Scan for the cell matching the given text and deliver its (X, Y) coordinate at center. 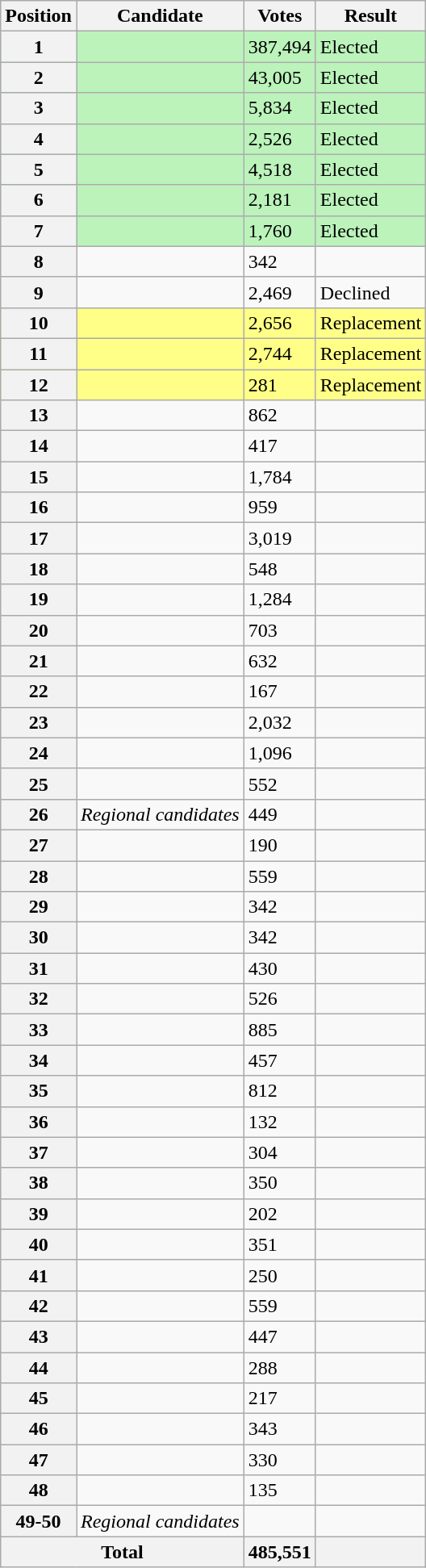
350 (279, 1183)
1,096 (279, 753)
959 (279, 508)
31 (39, 968)
430 (279, 968)
36 (39, 1122)
351 (279, 1244)
2,181 (279, 200)
217 (279, 1399)
132 (279, 1122)
21 (39, 661)
526 (279, 999)
3,019 (279, 538)
1,760 (279, 231)
11 (39, 353)
37 (39, 1152)
304 (279, 1152)
2 (39, 77)
17 (39, 538)
26 (39, 814)
167 (279, 692)
703 (279, 630)
885 (279, 1030)
447 (279, 1336)
Position (39, 16)
2,032 (279, 722)
250 (279, 1275)
13 (39, 416)
44 (39, 1368)
4,518 (279, 169)
28 (39, 876)
14 (39, 446)
29 (39, 907)
2,656 (279, 323)
25 (39, 784)
457 (279, 1060)
45 (39, 1399)
33 (39, 1030)
Total (123, 1552)
190 (279, 845)
41 (39, 1275)
Votes (279, 16)
485,551 (279, 1552)
417 (279, 446)
2,526 (279, 139)
40 (39, 1244)
19 (39, 600)
343 (279, 1429)
330 (279, 1460)
548 (279, 569)
387,494 (279, 47)
2,744 (279, 353)
30 (39, 938)
Declined (370, 292)
1 (39, 47)
812 (279, 1091)
9 (39, 292)
2,469 (279, 292)
15 (39, 477)
20 (39, 630)
24 (39, 753)
38 (39, 1183)
288 (279, 1368)
Result (370, 16)
135 (279, 1491)
449 (279, 814)
32 (39, 999)
4 (39, 139)
18 (39, 569)
47 (39, 1460)
42 (39, 1306)
552 (279, 784)
1,784 (279, 477)
632 (279, 661)
5,834 (279, 108)
43 (39, 1336)
5 (39, 169)
27 (39, 845)
34 (39, 1060)
16 (39, 508)
862 (279, 416)
8 (39, 261)
10 (39, 323)
49-50 (39, 1521)
12 (39, 385)
43,005 (279, 77)
3 (39, 108)
7 (39, 231)
48 (39, 1491)
281 (279, 385)
6 (39, 200)
23 (39, 722)
1,284 (279, 600)
22 (39, 692)
35 (39, 1091)
202 (279, 1214)
39 (39, 1214)
Candidate (160, 16)
46 (39, 1429)
